Capture the cell that displays the provided text and extract its (x, y) central coordinate. 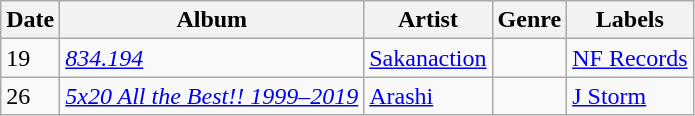
Arashi (428, 96)
Sakanaction (428, 58)
19 (30, 58)
J Storm (630, 96)
Artist (428, 20)
5x20 All the Best!! 1999–2019 (212, 96)
834.194 (212, 58)
Genre (530, 20)
Labels (630, 20)
Album (212, 20)
NF Records (630, 58)
Date (30, 20)
26 (30, 96)
